For the text-containing cell, return its midpoint in (x, y) coordinate format. 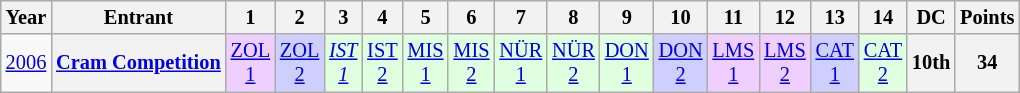
LMS2 (785, 63)
ZOL2 (300, 63)
MIS2 (471, 63)
IST1 (343, 63)
10 (681, 17)
CAT2 (883, 63)
9 (627, 17)
12 (785, 17)
3 (343, 17)
IST2 (382, 63)
MIS1 (426, 63)
Year (26, 17)
DC (931, 17)
34 (987, 63)
Cram Competition (138, 63)
Entrant (138, 17)
NÜR2 (574, 63)
13 (835, 17)
LMS1 (733, 63)
5 (426, 17)
ZOL1 (250, 63)
1 (250, 17)
7 (520, 17)
2006 (26, 63)
10th (931, 63)
6 (471, 17)
CAT1 (835, 63)
Points (987, 17)
4 (382, 17)
NÜR1 (520, 63)
8 (574, 17)
2 (300, 17)
DON2 (681, 63)
DON1 (627, 63)
14 (883, 17)
11 (733, 17)
